Find where the given text appears and provide that cell's center as [X, Y] coordinate. 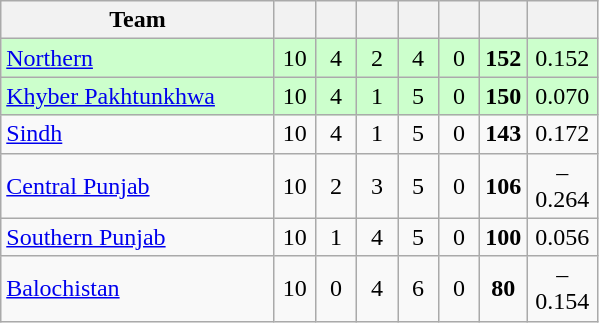
Sindh [138, 134]
0.152 [562, 58]
Central Punjab [138, 186]
152 [504, 58]
80 [504, 288]
Team [138, 20]
Northern [138, 58]
100 [504, 237]
106 [504, 186]
150 [504, 96]
0.056 [562, 237]
–0.154 [562, 288]
–0.264 [562, 186]
6 [418, 288]
0.172 [562, 134]
Southern Punjab [138, 237]
Balochistan [138, 288]
0.070 [562, 96]
3 [376, 186]
143 [504, 134]
Khyber Pakhtunkhwa [138, 96]
